Find where the given text appears and provide that cell's center as [x, y] coordinate. 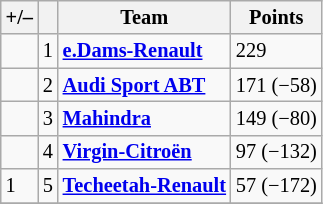
229 [276, 51]
97 (−132) [276, 152]
57 (−172) [276, 186]
e.Dams-Renault [144, 51]
Points [276, 17]
149 (−80) [276, 118]
Techeetah-Renault [144, 186]
171 (−58) [276, 85]
Mahindra [144, 118]
5 [48, 186]
Virgin-Citroën [144, 152]
+/– [20, 17]
3 [48, 118]
Team [144, 17]
Audi Sport ABT [144, 85]
2 [48, 85]
4 [48, 152]
